Output the [X, Y] coordinate of the center of the cell containing the given text.  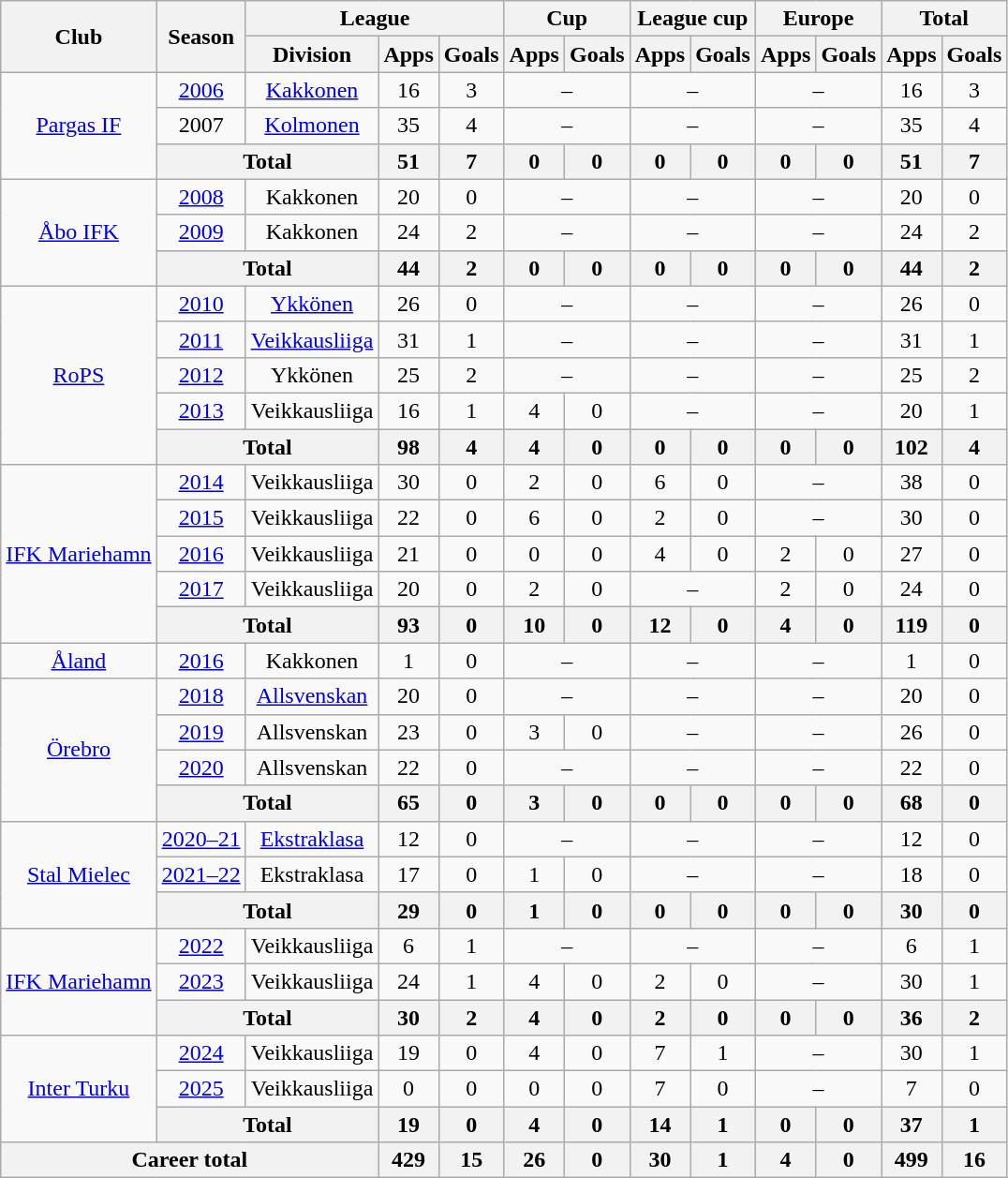
2012 [200, 375]
League [375, 19]
Kolmonen [312, 126]
18 [912, 874]
21 [408, 554]
2006 [200, 90]
119 [912, 625]
98 [408, 447]
Division [312, 54]
37 [912, 1125]
2018 [200, 696]
Career total [189, 1160]
10 [534, 625]
29 [408, 910]
2008 [200, 197]
2021–22 [200, 874]
Europe [818, 19]
2011 [200, 339]
2025 [200, 1089]
2024 [200, 1053]
429 [408, 1160]
65 [408, 803]
Pargas IF [79, 126]
2014 [200, 483]
499 [912, 1160]
102 [912, 447]
36 [912, 1017]
2020–21 [200, 839]
Club [79, 37]
93 [408, 625]
League cup [692, 19]
2015 [200, 518]
Stal Mielec [79, 874]
Season [200, 37]
2020 [200, 768]
27 [912, 554]
68 [912, 803]
2019 [200, 732]
Örebro [79, 750]
2017 [200, 589]
14 [660, 1125]
2007 [200, 126]
Cup [567, 19]
2010 [200, 304]
Åland [79, 661]
2013 [200, 410]
2023 [200, 981]
23 [408, 732]
38 [912, 483]
17 [408, 874]
RoPS [79, 375]
Åbo IFK [79, 232]
Inter Turku [79, 1089]
15 [471, 1160]
2009 [200, 232]
2022 [200, 946]
